Capture the cell that displays the provided text and extract its [X, Y] central coordinate. 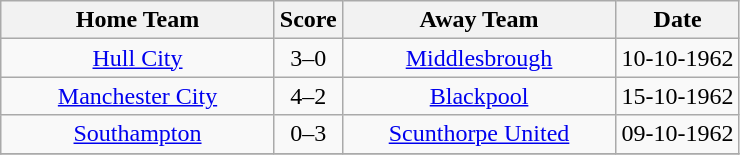
3–0 [308, 58]
Blackpool [479, 96]
0–3 [308, 134]
Away Team [479, 20]
15-10-1962 [678, 96]
09-10-1962 [678, 134]
Home Team [138, 20]
Manchester City [138, 96]
Date [678, 20]
4–2 [308, 96]
Score [308, 20]
Hull City [138, 58]
Southampton [138, 134]
Scunthorpe United [479, 134]
Middlesbrough [479, 58]
10-10-1962 [678, 58]
